Identify which cell holds the provided text, then report its (x, y) central coordinate. 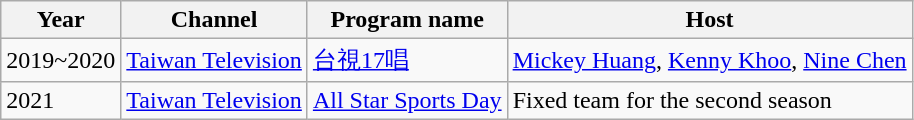
Program name (407, 20)
2019~2020 (61, 60)
Channel (214, 20)
台視17唱 (407, 60)
All Star Sports Day (407, 100)
Host (710, 20)
Year (61, 20)
Mickey Huang, Kenny Khoo, Nine Chen (710, 60)
Fixed team for the second season (710, 100)
2021 (61, 100)
